Return [X, Y] of the center of cell containing provided text 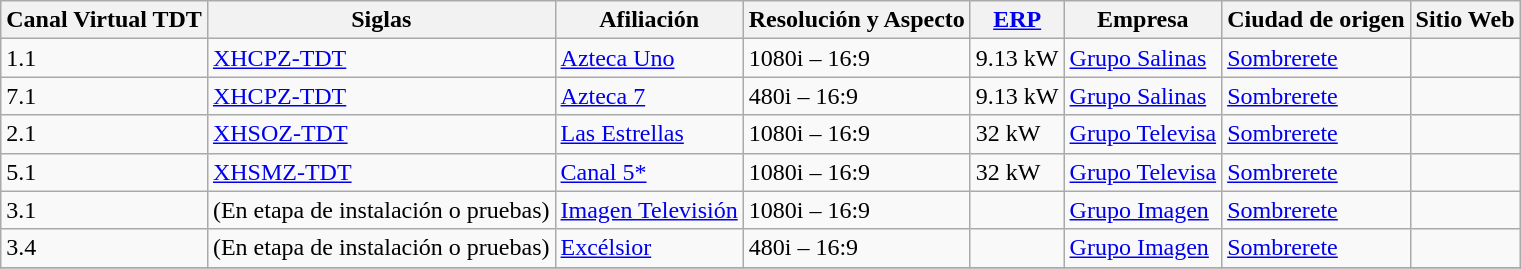
Siglas [381, 20]
XHSOZ-TDT [381, 134]
3.1 [104, 210]
Excélsior [649, 248]
Sitio Web [1465, 20]
XHSMZ-TDT [381, 172]
Imagen Televisión [649, 210]
1.1 [104, 58]
Azteca 7 [649, 96]
7.1 [104, 96]
Ciudad de origen [1316, 20]
ERP [1017, 20]
Empresa [1143, 20]
3.4 [104, 248]
Las Estrellas [649, 134]
Canal Virtual TDT [104, 20]
5.1 [104, 172]
Resolución y Aspecto [856, 20]
2.1 [104, 134]
Afiliación [649, 20]
Azteca Uno [649, 58]
Canal 5* [649, 172]
